For the text-containing cell, return its midpoint in [x, y] coordinate format. 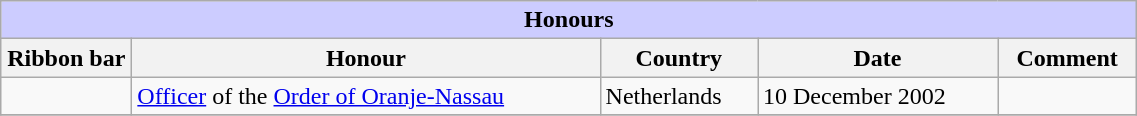
Date [878, 58]
Netherlands [678, 96]
10 December 2002 [878, 96]
Comment [1068, 58]
Officer of the Order of Oranje-Nassau [366, 96]
Ribbon bar [66, 58]
Country [678, 58]
Honour [366, 58]
Honours [569, 20]
